Provide the (x, y) coordinate of the cell's center where the given text is located.  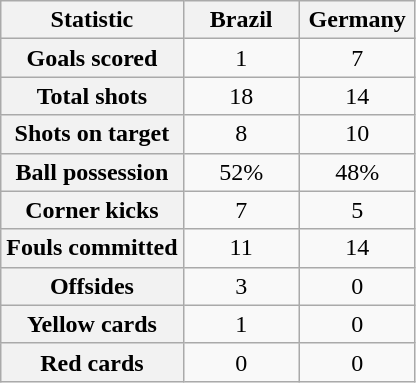
Statistic (92, 20)
8 (241, 134)
11 (241, 248)
Germany (357, 20)
Total shots (92, 96)
10 (357, 134)
18 (241, 96)
Red cards (92, 362)
Offsides (92, 286)
Shots on target (92, 134)
48% (357, 172)
Goals scored (92, 58)
5 (357, 210)
Brazil (241, 20)
Corner kicks (92, 210)
Ball possession (92, 172)
Fouls committed (92, 248)
3 (241, 286)
52% (241, 172)
Yellow cards (92, 324)
